Output the [X, Y] coordinate of the center of the cell containing the given text.  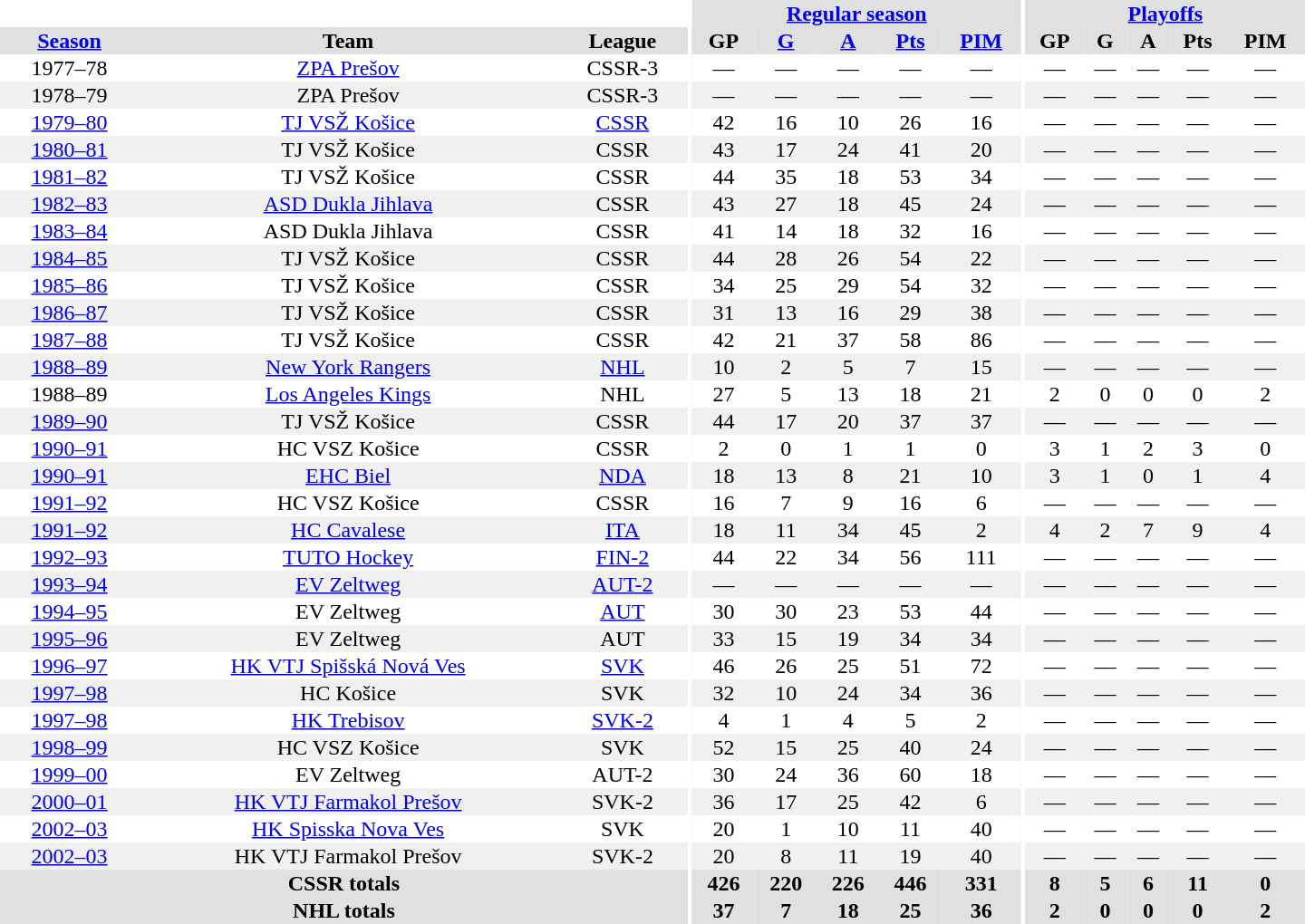
Playoffs [1165, 14]
51 [910, 666]
28 [787, 258]
HK Trebisov [348, 720]
1986–87 [69, 313]
2000–01 [69, 802]
Los Angeles Kings [348, 394]
New York Rangers [348, 367]
35 [787, 177]
1999–00 [69, 775]
1994–95 [69, 611]
58 [910, 340]
1981–82 [69, 177]
1983–84 [69, 231]
1996–97 [69, 666]
1993–94 [69, 584]
Team [348, 41]
72 [981, 666]
86 [981, 340]
1989–90 [69, 421]
226 [848, 883]
HC Cavalese [348, 530]
NDA [623, 476]
HC Košice [348, 693]
1998–99 [69, 747]
23 [848, 611]
1984–85 [69, 258]
31 [723, 313]
14 [787, 231]
TUTO Hockey [348, 557]
CSSR totals [344, 883]
220 [787, 883]
HK VTJ Spišská Nová Ves [348, 666]
1992–93 [69, 557]
46 [723, 666]
426 [723, 883]
1987–88 [69, 340]
HK Spisska Nova Ves [348, 829]
1978–79 [69, 95]
Season [69, 41]
ITA [623, 530]
446 [910, 883]
NHL totals [344, 910]
1995–96 [69, 639]
56 [910, 557]
Regular season [856, 14]
1980–81 [69, 149]
FIN-2 [623, 557]
1979–80 [69, 122]
33 [723, 639]
1985–86 [69, 285]
60 [910, 775]
331 [981, 883]
52 [723, 747]
EHC Biel [348, 476]
1982–83 [69, 204]
League [623, 41]
1977–78 [69, 68]
111 [981, 557]
38 [981, 313]
